From the cell containing the given text, extract its center point as (X, Y) coordinate. 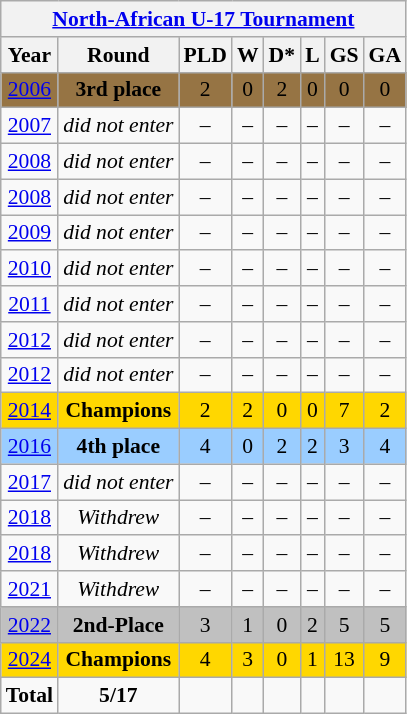
2009 (30, 233)
North-African U-17 Tournament (204, 19)
Round (118, 55)
2022 (30, 625)
2010 (30, 269)
2006 (30, 90)
Total (30, 696)
5/17 (118, 696)
3rd place (118, 90)
2014 (30, 411)
PLD (206, 55)
2011 (30, 304)
13 (344, 660)
9 (386, 660)
GA (386, 55)
D* (282, 55)
2007 (30, 126)
W (248, 55)
7 (344, 411)
4th place (118, 447)
L (312, 55)
GS (344, 55)
2021 (30, 589)
2024 (30, 660)
2016 (30, 447)
2nd-Place (118, 625)
2017 (30, 482)
Year (30, 55)
